Return [X, Y] of the center of cell containing provided text 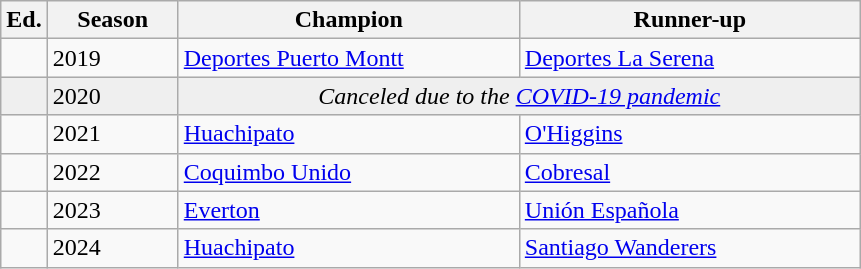
Canceled due to the COVID-19 pandemic [519, 96]
O'Higgins [690, 134]
2019 [112, 58]
Ed. [24, 20]
Coquimbo Unido [348, 172]
Everton [348, 210]
Santiago Wanderers [690, 248]
Deportes Puerto Montt [348, 58]
2021 [112, 134]
Runner-up [690, 20]
2020 [112, 96]
2023 [112, 210]
Season [112, 20]
Unión Española [690, 210]
2022 [112, 172]
Cobresal [690, 172]
Deportes La Serena [690, 58]
Champion [348, 20]
2024 [112, 248]
